Return [X, Y] of the center of cell containing provided text 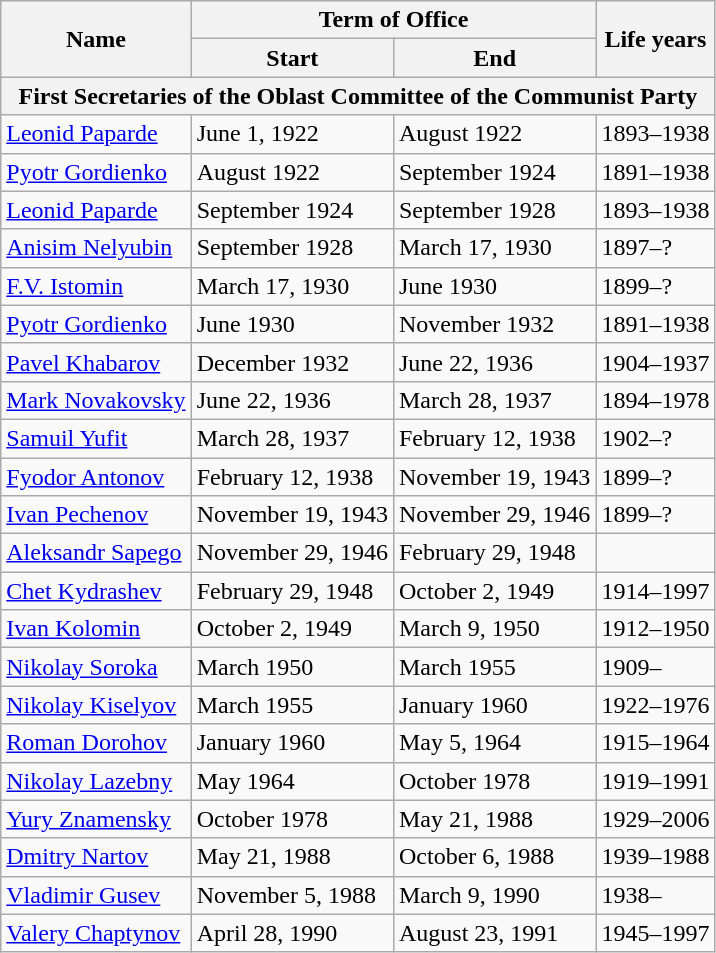
Aleksandr Sapego [96, 553]
1904–1937 [656, 362]
1914–1997 [656, 591]
June 1, 1922 [292, 134]
1909– [656, 667]
F.V. Istomin [96, 286]
1894–1978 [656, 400]
March 9, 1950 [494, 629]
Chet Kydrashev [96, 591]
Dmitry Nartov [96, 857]
1939–1988 [656, 857]
Vladimir Gusev [96, 895]
May 1964 [292, 781]
Ivan Kolomin [96, 629]
November 5, 1988 [292, 895]
First Secretaries of the Oblast Committee of the Communist Party [358, 96]
End [494, 58]
May 5, 1964 [494, 743]
Roman Dorohov [96, 743]
March 1950 [292, 667]
Start [292, 58]
Nikolay Lazebny [96, 781]
Mark Novakovsky [96, 400]
1902–? [656, 438]
1919–1991 [656, 781]
April 28, 1990 [292, 933]
Samuil Yufit [96, 438]
Name [96, 39]
1929–2006 [656, 819]
1897–? [656, 248]
Pavel Khabarov [96, 362]
Fyodor Antonov [96, 477]
1938– [656, 895]
October 6, 1988 [494, 857]
Yury Znamensky [96, 819]
December 1932 [292, 362]
Nikolay Kiselyov [96, 705]
Term of Office [394, 20]
1945–1997 [656, 933]
1915–1964 [656, 743]
1912–1950 [656, 629]
November 1932 [494, 324]
1922–1976 [656, 705]
Ivan Pechenov [96, 515]
Nikolay Soroka [96, 667]
Valery Chaptynov [96, 933]
Life years [656, 39]
Anisim Nelyubin [96, 248]
August 23, 1991 [494, 933]
March 9, 1990 [494, 895]
